Search for the cell housing the specified text and yield its [x, y] center coordinate. 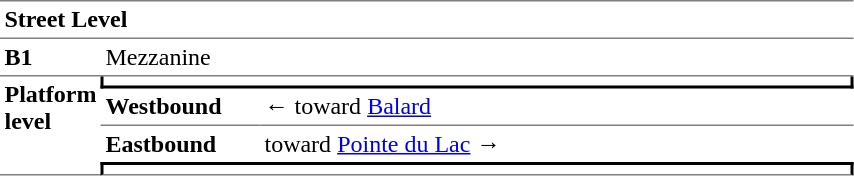
← toward Balard [557, 107]
Eastbound [180, 144]
Street Level [427, 20]
B1 [50, 58]
toward Pointe du Lac → [557, 144]
Westbound [180, 107]
Mezzanine [478, 58]
Platform level [50, 126]
